Search for the cell housing the specified text and yield its (X, Y) center coordinate. 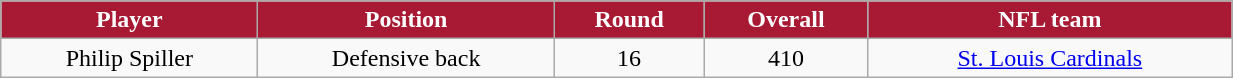
Position (406, 20)
NFL team (1050, 20)
Overall (786, 20)
Defensive back (406, 58)
Round (628, 20)
16 (628, 58)
Philip Spiller (130, 58)
Player (130, 20)
St. Louis Cardinals (1050, 58)
410 (786, 58)
